Provide the (x, y) coordinate of the cell's center where the given text is located.  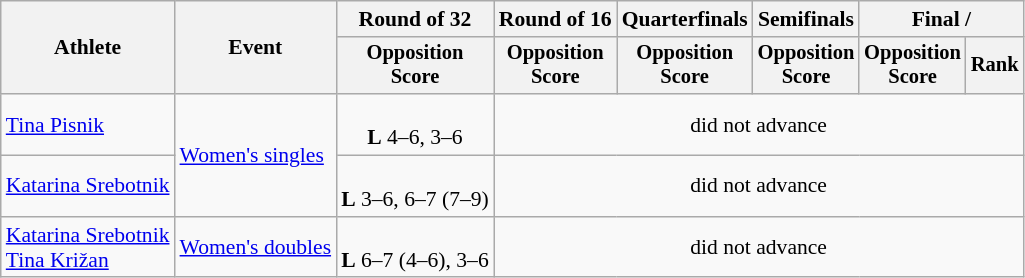
Event (256, 48)
Katarina Srebotnik (88, 186)
Final / (941, 19)
Women's singles (256, 155)
L 4–6, 3–6 (415, 124)
Tina Pisnik (88, 124)
Round of 16 (556, 19)
L 6–7 (4–6), 3–6 (415, 248)
Katarina SrebotnikTina Križan (88, 248)
Round of 32 (415, 19)
Women's doubles (256, 248)
L 3–6, 6–7 (7–9) (415, 186)
Athlete (88, 48)
Semifinals (806, 19)
Rank (995, 66)
Quarterfinals (685, 19)
